Search for the cell housing the specified text and yield its (x, y) center coordinate. 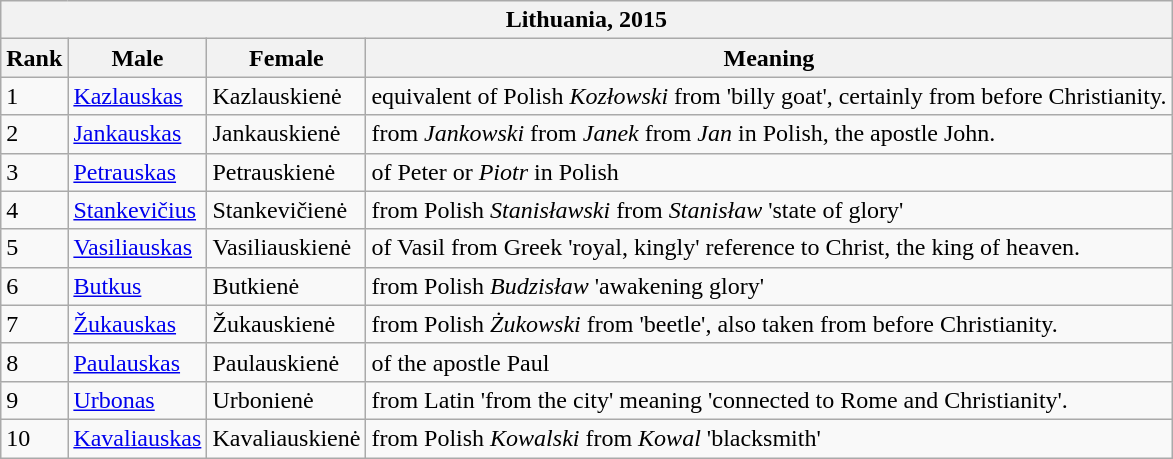
Jankauskienė (286, 134)
Butkienė (286, 286)
10 (34, 438)
6 (34, 286)
7 (34, 324)
5 (34, 248)
from Polish Stanisławski from Stanisław 'state of glory' (769, 210)
Urbonas (138, 400)
Paulauskienė (286, 362)
9 (34, 400)
2 (34, 134)
Butkus (138, 286)
Stankevičienė (286, 210)
Vasiliauskienė (286, 248)
of the apostle Paul (769, 362)
Kavaliauskas (138, 438)
Rank (34, 58)
1 (34, 96)
of Peter or Piotr in Polish (769, 172)
equivalent of Polish Kozłowski from 'billy goat', certainly from before Christianity. (769, 96)
Stankevičius (138, 210)
Jankauskas (138, 134)
from Polish Żukowski from 'beetle', also taken from before Christianity. (769, 324)
Kazlauskienė (286, 96)
from Polish Budzisław 'awakening glory' (769, 286)
Paulauskas (138, 362)
8 (34, 362)
Petrauskienė (286, 172)
Male (138, 58)
Žukauskienė (286, 324)
4 (34, 210)
of Vasil from Greek 'royal, kingly' reference to Christ, the king of heaven. (769, 248)
Meaning (769, 58)
from Latin 'from the city' meaning 'connected to Rome and Christianity'. (769, 400)
3 (34, 172)
from Jankowski from Janek from Jan in Polish, the apostle John. (769, 134)
Kazlauskas (138, 96)
Female (286, 58)
Urbonienė (286, 400)
Kavaliauskienė (286, 438)
Žukauskas (138, 324)
Vasiliauskas (138, 248)
Lithuania, 2015 (586, 20)
Petrauskas (138, 172)
from Polish Kowalski from Kowal 'blacksmith' (769, 438)
